Return [X, Y] of the center of cell containing provided text 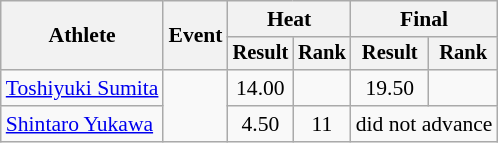
14.00 [261, 88]
Shintaro Yukawa [82, 124]
11 [322, 124]
Final [424, 19]
Heat [290, 19]
Toshiyuki Sumita [82, 88]
Athlete [82, 36]
did not advance [424, 124]
4.50 [261, 124]
19.50 [390, 88]
Event [195, 36]
